Extract the [X, Y] coordinate from the center of the cell holding the provided text.  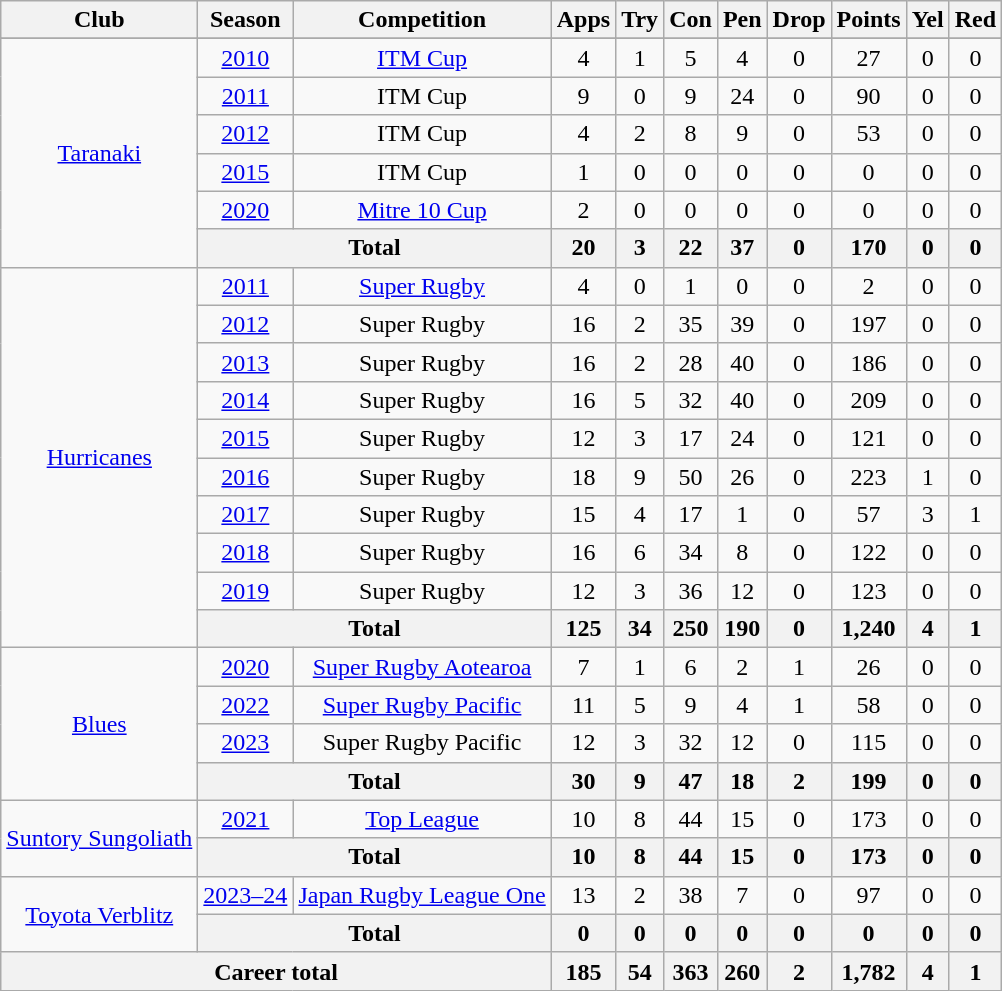
Apps [583, 20]
Club [100, 20]
190 [742, 629]
125 [583, 629]
Season [246, 20]
121 [868, 438]
2010 [246, 58]
2023 [246, 743]
Toyota Verblitz [100, 914]
2017 [246, 515]
20 [583, 248]
123 [868, 591]
1,240 [868, 629]
47 [691, 781]
57 [868, 515]
170 [868, 248]
Points [868, 20]
Blues [100, 724]
2023–24 [246, 895]
250 [691, 629]
35 [691, 324]
1,782 [868, 971]
30 [583, 781]
Mitre 10 Cup [422, 210]
209 [868, 400]
2019 [246, 591]
11 [583, 705]
2014 [246, 400]
Suntory Sungoliath [100, 838]
Drop [799, 20]
2013 [246, 362]
186 [868, 362]
13 [583, 895]
97 [868, 895]
Pen [742, 20]
Yel [928, 20]
36 [691, 591]
223 [868, 477]
54 [640, 971]
122 [868, 553]
37 [742, 248]
58 [868, 705]
50 [691, 477]
Super Rugby Aotearoa [422, 667]
39 [742, 324]
90 [868, 96]
Hurricanes [100, 458]
199 [868, 781]
27 [868, 58]
185 [583, 971]
22 [691, 248]
Con [691, 20]
2016 [246, 477]
2021 [246, 819]
Red [975, 20]
Japan Rugby League One [422, 895]
Competition [422, 20]
53 [868, 134]
Career total [276, 971]
Top League [422, 819]
197 [868, 324]
363 [691, 971]
38 [691, 895]
260 [742, 971]
115 [868, 743]
Try [640, 20]
2022 [246, 705]
Taranaki [100, 153]
28 [691, 362]
2018 [246, 553]
